Output the (x, y) coordinate of the center of the cell containing the given text.  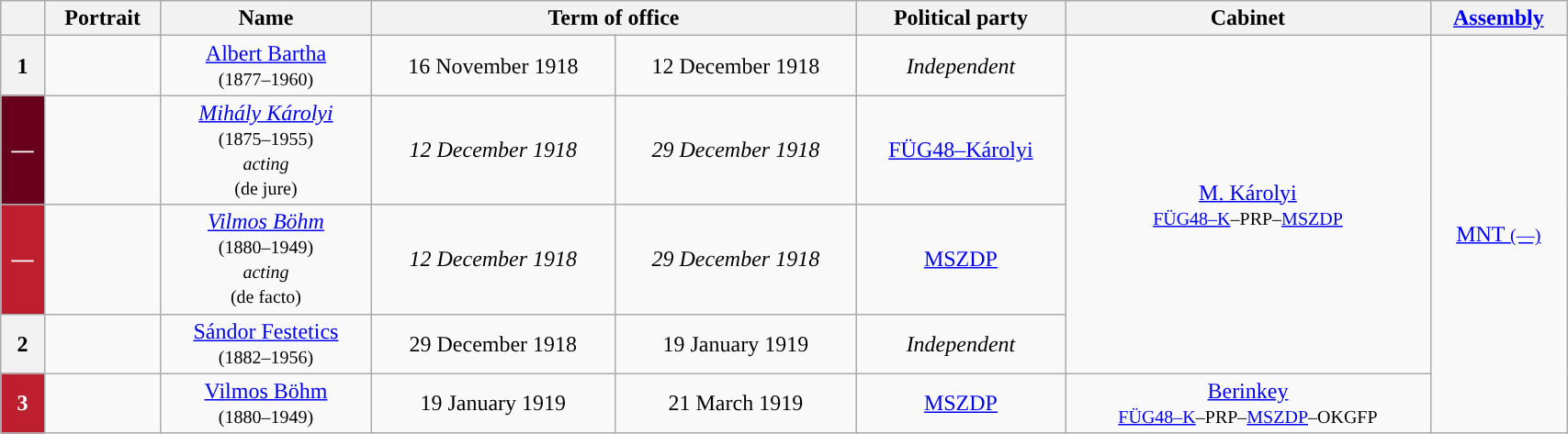
Term of office (614, 18)
Portrait (103, 18)
1 (22, 66)
Name (266, 18)
Vilmos Böhm(1880–1949)acting(de facto) (266, 259)
16 November 1918 (493, 66)
MNT (—) (1499, 235)
Albert Bartha(1877–1960) (266, 66)
Mihály Károlyi(1875–1955)acting(de jure) (266, 150)
Vilmos Böhm(1880–1949) (266, 404)
Sándor Festetics(1882–1956) (266, 343)
FÜG48–Károlyi (961, 150)
3 (22, 404)
2 (22, 343)
Assembly (1499, 18)
BerinkeyFÜG48–K–PRP–MSZDP–OKGFP (1247, 404)
Political party (961, 18)
21 March 1919 (736, 404)
Cabinet (1247, 18)
M. KárolyiFÜG48–K–PRP–MSZDP (1247, 205)
